Return the (X, Y) coordinate for the center point of the cell that contains the specified text.  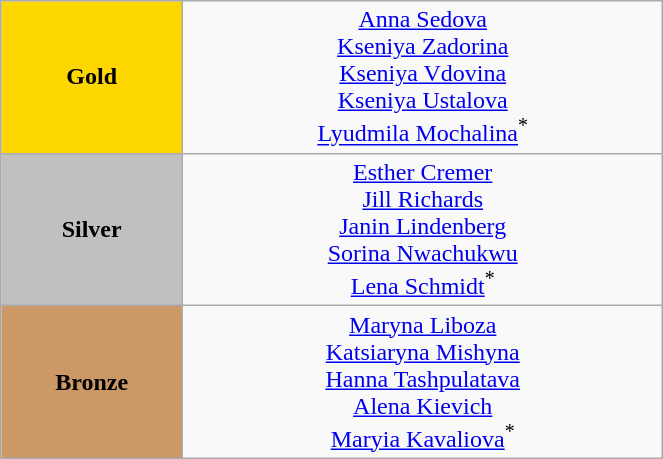
Gold (92, 78)
Bronze (92, 382)
Maryna LibozaKatsiaryna MishynaHanna TashpulatavaAlena KievichMaryia Kavaliova* (423, 382)
Esther CremerJill RichardsJanin LindenbergSorina NwachukwuLena Schmidt* (423, 230)
Silver (92, 230)
Anna SedovaKseniya ZadorinaKseniya VdovinaKseniya UstalovaLyudmila Mochalina* (423, 78)
